Search for the cell housing the specified text and yield its [X, Y] center coordinate. 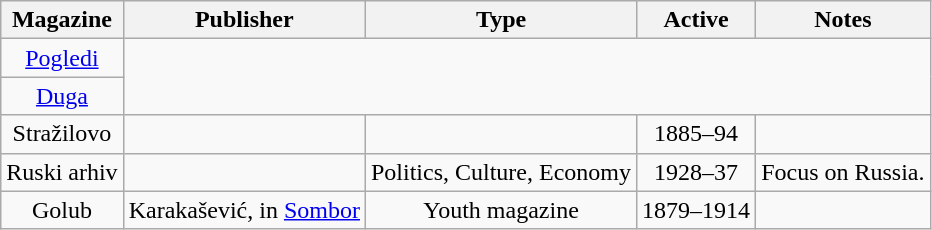
Type [500, 20]
Focus on Russia. [843, 172]
Youth magazine [500, 210]
Notes [843, 20]
Politics, Culture, Economy [500, 172]
Stražilovo [62, 134]
Ruski arhiv [62, 172]
Active [696, 20]
1879–1914 [696, 210]
Publisher [244, 20]
Pogledi [62, 58]
Karakašević, in Sombor [244, 210]
1885–94 [696, 134]
Duga [62, 96]
1928–37 [696, 172]
Golub [62, 210]
Magazine [62, 20]
